Determine the (X, Y) coordinate at the center of the cell enclosing the given text.  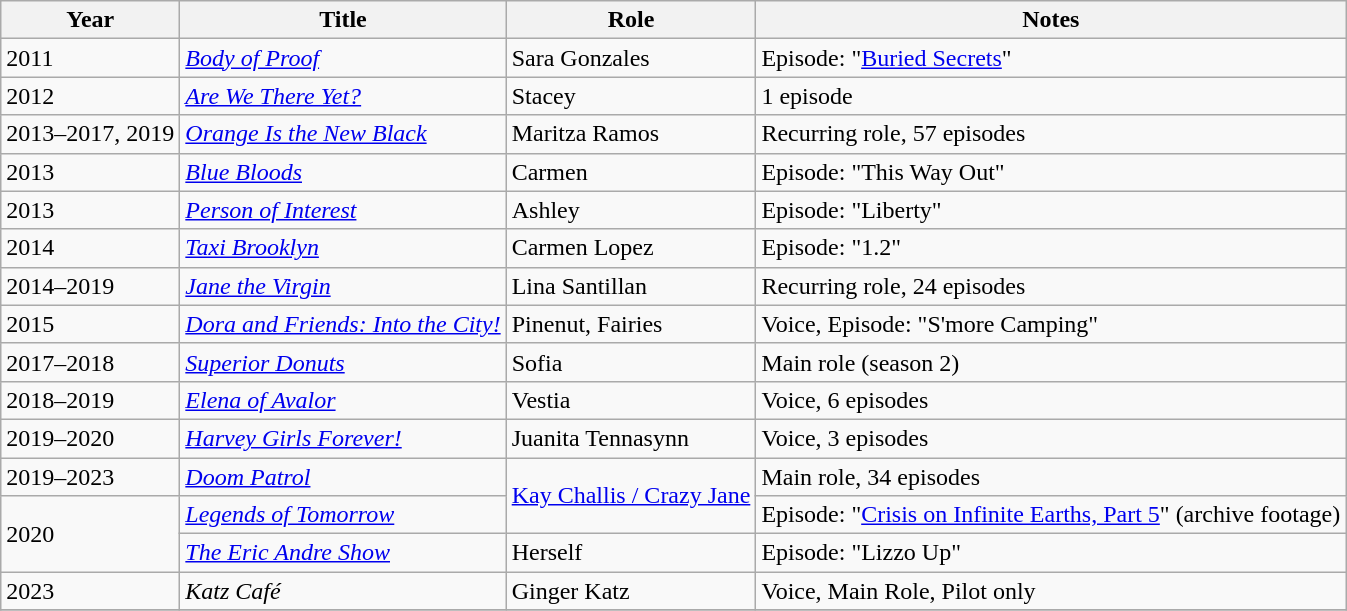
Sofia (631, 362)
2019–2023 (90, 477)
Voice, 3 episodes (1051, 438)
2023 (90, 591)
Stacey (631, 96)
Voice, Episode: "S'more Camping" (1051, 324)
Episode: "Liberty" (1051, 210)
Voice, 6 episodes (1051, 400)
Lina Santillan (631, 286)
Harvey Girls Forever! (343, 438)
2015 (90, 324)
Taxi Brooklyn (343, 248)
Herself (631, 553)
Title (343, 20)
Episode: "Buried Secrets" (1051, 58)
Main role (season 2) (1051, 362)
2014 (90, 248)
Vestia (631, 400)
Year (90, 20)
Orange Is the New Black (343, 134)
Role (631, 20)
2011 (90, 58)
Kay Challis / Crazy Jane (631, 496)
Elena of Avalor (343, 400)
Juanita Tennasynn (631, 438)
The Eric Andre Show (343, 553)
2017–2018 (90, 362)
Recurring role, 24 episodes (1051, 286)
2014–2019 (90, 286)
Main role, 34 episodes (1051, 477)
Episode: "Lizzo Up" (1051, 553)
Person of Interest (343, 210)
Katz Café (343, 591)
Are We There Yet? (343, 96)
Voice, Main Role, Pilot only (1051, 591)
Blue Bloods (343, 172)
Legends of Tomorrow (343, 515)
1 episode (1051, 96)
Carmen Lopez (631, 248)
Body of Proof (343, 58)
Sara Gonzales (631, 58)
Episode: "1.2" (1051, 248)
Carmen (631, 172)
2019–2020 (90, 438)
2012 (90, 96)
Pinenut, Fairies (631, 324)
Ashley (631, 210)
Maritza Ramos (631, 134)
2013–2017, 2019 (90, 134)
Episode: "Crisis on Infinite Earths, Part 5" (archive footage) (1051, 515)
Recurring role, 57 episodes (1051, 134)
Superior Donuts (343, 362)
2020 (90, 534)
Episode: "This Way Out" (1051, 172)
Doom Patrol (343, 477)
Notes (1051, 20)
2018–2019 (90, 400)
Dora and Friends: Into the City! (343, 324)
Jane the Virgin (343, 286)
Ginger Katz (631, 591)
